Capture the cell that displays the provided text and extract its [X, Y] central coordinate. 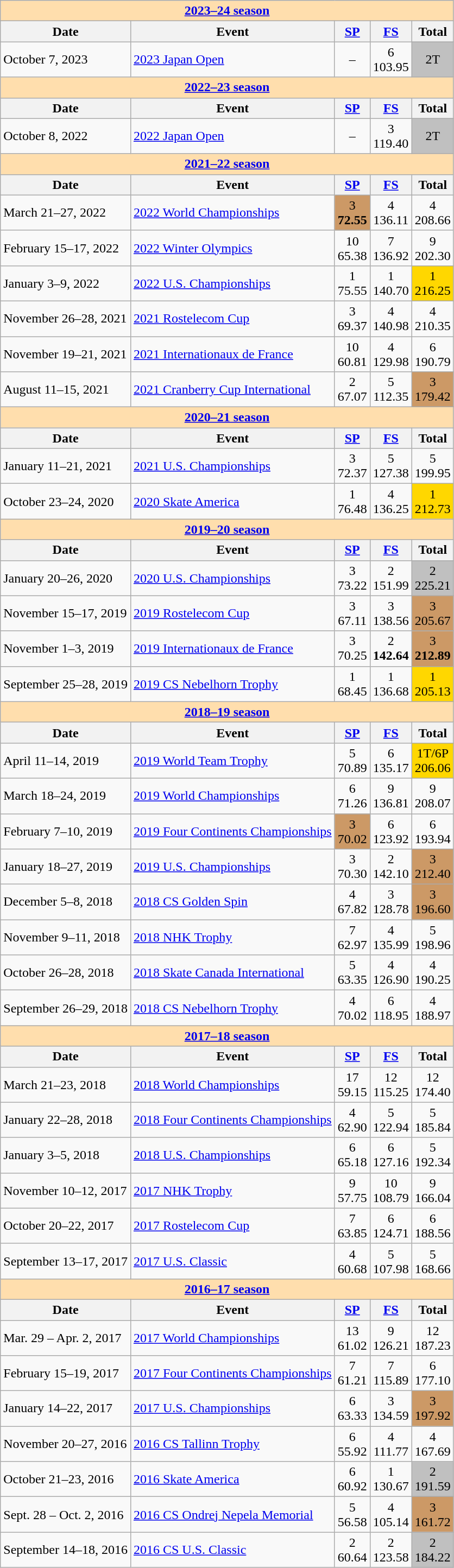
2 184.22 [432, 1550]
November 1–3, 2019 [66, 648]
2019 World Team Trophy [232, 760]
2017 U.S. Championships [232, 1408]
2022–23 season [227, 87]
12 115.25 [391, 1085]
6 135.17 [391, 760]
September 25–28, 2019 [66, 684]
4 60.68 [352, 1261]
3 138.56 [391, 614]
3 70.30 [352, 867]
6 124.71 [391, 1226]
2018 World Championships [232, 1085]
4 140.98 [391, 318]
17 59.15 [352, 1085]
6 188.56 [432, 1226]
2017–18 season [227, 1036]
4 111.77 [391, 1444]
6 193.94 [432, 831]
2019 Four Continents Championships [232, 831]
2017 Four Continents Championships [232, 1374]
January 3–9, 2022 [66, 283]
2 142.64 [391, 648]
5 192.34 [432, 1155]
2018 NHK Trophy [232, 937]
3 72.37 [352, 466]
6 103.95 [391, 60]
6 127.16 [391, 1155]
4190.25 [432, 973]
1T/6P 206.06 [432, 760]
2021 Rostelecom Cup [232, 318]
2020 U.S. Championships [232, 578]
April 11–14, 2019 [66, 760]
1 75.55 [352, 283]
13 61.02 [352, 1338]
5 107.98 [391, 1261]
2018 U.S. Championships [232, 1155]
September 14–18, 2016 [66, 1550]
March 21–23, 2018 [66, 1085]
1 212.73 [432, 502]
February 15–19, 2017 [66, 1374]
October 26–28, 2018 [66, 973]
1 140.70 [391, 283]
2017 World Championships [232, 1338]
2017 U.S. Classic [232, 1261]
2022 U.S. Championships [232, 283]
January 20–26, 2020 [66, 578]
1 205.13 [432, 684]
5198.96 [432, 937]
4 129.98 [391, 354]
5 185.84 [432, 1120]
3 69.37 [352, 318]
5 127.38 [391, 466]
2 225.21 [432, 578]
6 65.18 [352, 1155]
5 70.89 [352, 760]
4126.90 [391, 973]
4188.97 [432, 1008]
January 3–5, 2018 [66, 1155]
5 199.95 [432, 466]
6 123.92 [391, 831]
2019 World Championships [232, 796]
2016 CS Tallinn Trophy [232, 1444]
6 71.26 [352, 796]
November 15–17, 2019 [66, 614]
1 76.48 [352, 502]
9 202.30 [432, 248]
6 55.92 [352, 1444]
January 11–21, 2021 [66, 466]
5 56.58 [352, 1515]
6 190.79 [432, 354]
2022 Winter Olympics [232, 248]
2 151.99 [391, 578]
10 108.79 [391, 1190]
2020–21 season [227, 418]
2019 CS Nebelhorn Trophy [232, 684]
9 57.75 [352, 1190]
5 122.94 [391, 1120]
7 136.92 [391, 248]
2021 U.S. Championships [232, 466]
12 174.40 [432, 1085]
2023–24 season [227, 11]
2018 Four Continents Championships [232, 1120]
3 67.11 [352, 614]
November 9–11, 2018 [66, 937]
November 10–12, 2017 [66, 1190]
3128.78 [391, 902]
2023 Japan Open [232, 60]
1 130.67 [391, 1479]
3 179.42 [432, 390]
October 20–22, 2017 [66, 1226]
3 161.72 [432, 1515]
4 167.69 [432, 1444]
4 105.14 [391, 1515]
2 142.10 [391, 867]
3 70.02 [352, 831]
2022 World Championships [232, 213]
4 210.35 [432, 318]
6 60.92 [352, 1479]
1 68.45 [352, 684]
3 72.55 [352, 213]
January 14–22, 2017 [66, 1408]
6 63.33 [352, 1408]
4 136.25 [391, 502]
2019 Rostelecom Cup [232, 614]
2018 CS Golden Spin [232, 902]
2016 CS Ondrej Nepela Memorial [232, 1515]
October 21–23, 2016 [66, 1479]
3 197.92 [432, 1408]
December 5–8, 2018 [66, 902]
January 22–28, 2018 [66, 1120]
September 26–29, 2018 [66, 1008]
4 62.90 [352, 1120]
12 187.23 [432, 1338]
3 212.40 [432, 867]
4 136.11 [391, 213]
2018–19 season [227, 712]
2019–20 season [227, 529]
2021–22 season [227, 164]
November 26–28, 2021 [66, 318]
2021 Internationaux de France [232, 354]
7 63.85 [352, 1226]
2016 Skate America [232, 1479]
November 20–27, 2016 [66, 1444]
Mar. 29 – Apr. 2, 2017 [66, 1338]
2 123.58 [391, 1550]
3 119.40 [391, 136]
2017 Rostelecom Cup [232, 1226]
1 216.25 [432, 283]
February 15–17, 2022 [66, 248]
February 7–10, 2019 [66, 831]
2021 Cranberry Cup International [232, 390]
7 115.89 [391, 1374]
4 208.66 [432, 213]
2022 Japan Open [232, 136]
3196.60 [432, 902]
January 18–27, 2019 [66, 867]
9 136.81 [391, 796]
9 126.21 [391, 1338]
7 61.21 [352, 1374]
2 191.59 [432, 1479]
October 23–24, 2020 [66, 502]
3 73.22 [352, 578]
762.97 [352, 937]
2016 CS U.S. Classic [232, 1550]
3 205.67 [432, 614]
3 70.25 [352, 648]
November 19–21, 2021 [66, 354]
10 60.81 [352, 354]
467.82 [352, 902]
1 136.68 [391, 684]
9 208.07 [432, 796]
2017 NHK Trophy [232, 1190]
2016–17 season [227, 1289]
2 67.07 [352, 390]
September 13–17, 2017 [66, 1261]
6 177.10 [432, 1374]
3 134.59 [391, 1408]
10 65.38 [352, 248]
6118.95 [391, 1008]
2018 Skate Canada International [232, 973]
3 212.89 [432, 648]
5 168.66 [432, 1261]
563.35 [352, 973]
470.02 [352, 1008]
October 8, 2022 [66, 136]
2018 CS Nebelhorn Trophy [232, 1008]
5 112.35 [391, 390]
October 7, 2023 [66, 60]
Sept. 28 – Oct. 2, 2016 [66, 1515]
2019 U.S. Championships [232, 867]
4135.99 [391, 937]
March 21–27, 2022 [66, 213]
March 18–24, 2019 [66, 796]
2020 Skate America [232, 502]
2019 Internationaux de France [232, 648]
August 11–15, 2021 [66, 390]
2 60.64 [352, 1550]
9 166.04 [432, 1190]
